Scan for the cell matching the given text and deliver its (x, y) coordinate at center. 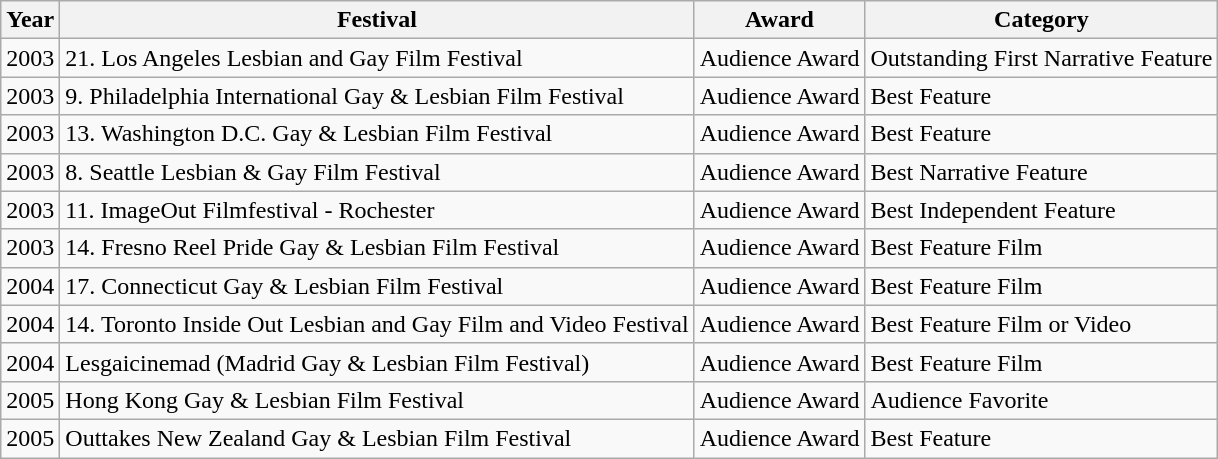
Award (780, 20)
17. Connecticut Gay & Lesbian Film Festival (377, 286)
14. Toronto Inside Out Lesbian and Gay Film and Video Festival (377, 324)
Category (1042, 20)
11. ImageOut Filmfestival - Rochester (377, 210)
21. Los Angeles Lesbian and Gay Film Festival (377, 58)
Outstanding First Narrative Feature (1042, 58)
14. Fresno Reel Pride Gay & Lesbian Film Festival (377, 248)
Year (30, 20)
Lesgaicinemad (Madrid Gay & Lesbian Film Festival) (377, 362)
Outtakes New Zealand Gay & Lesbian Film Festival (377, 438)
Best Feature Film or Video (1042, 324)
13. Washington D.C. Gay & Lesbian Film Festival (377, 134)
Audience Favorite (1042, 400)
Best Independent Feature (1042, 210)
Festival (377, 20)
Hong Kong Gay & Lesbian Film Festival (377, 400)
9. Philadelphia International Gay & Lesbian Film Festival (377, 96)
8. Seattle Lesbian & Gay Film Festival (377, 172)
Best Narrative Feature (1042, 172)
